Locate the cell with the specified text and output its (X, Y) center coordinate. 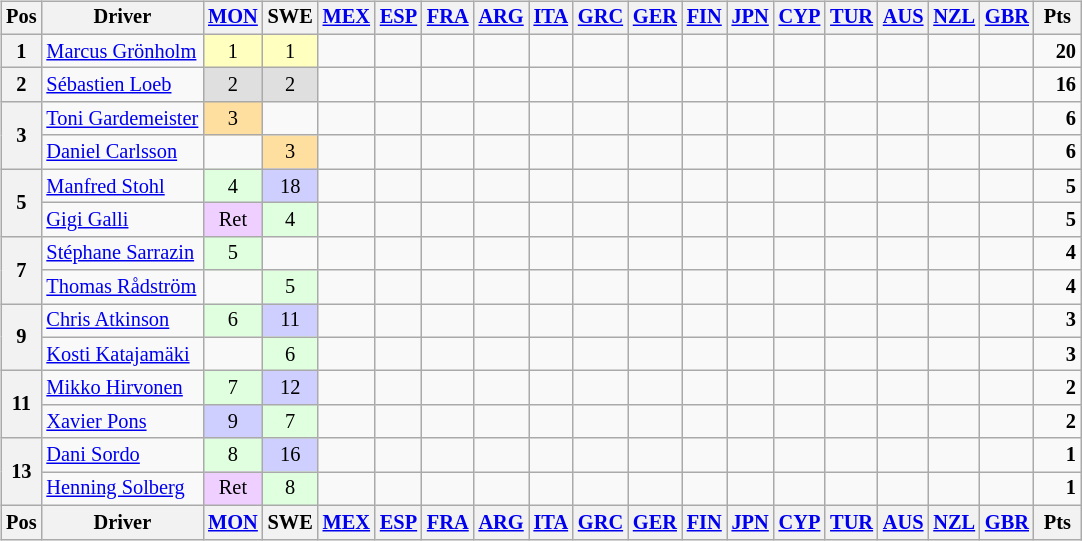
13 (21, 472)
Daniel Carlsson (122, 152)
Dani Sordo (122, 455)
Marcus Grönholm (122, 51)
Chris Atkinson (122, 321)
Thomas Rådström (122, 287)
Kosti Katajamäki (122, 354)
Gigi Galli (122, 220)
Toni Gardemeister (122, 119)
18 (290, 186)
Manfred Stohl (122, 186)
Henning Solberg (122, 489)
20 (1058, 51)
Mikko Hirvonen (122, 388)
Sébastien Loeb (122, 85)
12 (290, 388)
Xavier Pons (122, 422)
Stéphane Sarrazin (122, 253)
